For the text-containing cell, return its midpoint in (X, Y) coordinate format. 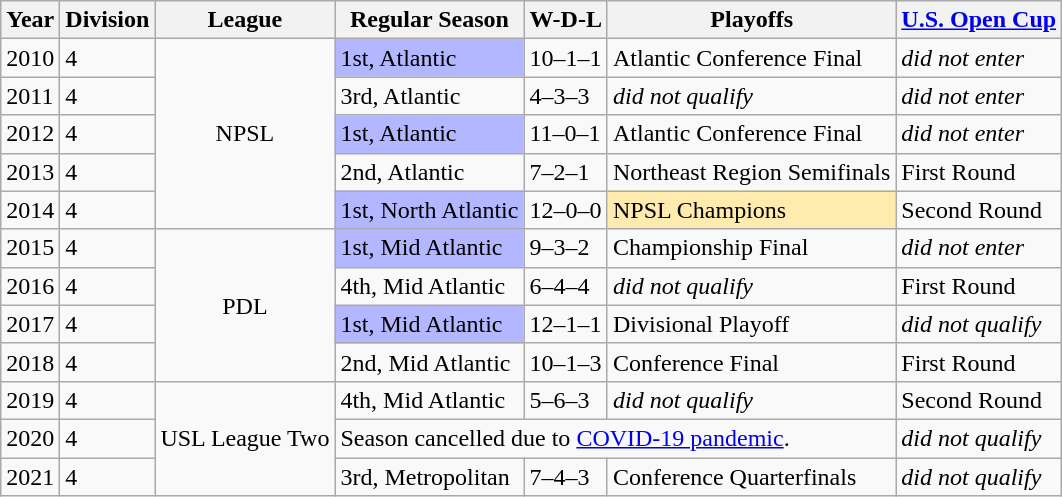
2nd, Mid Atlantic (430, 362)
2019 (30, 400)
9–3–2 (566, 248)
2015 (30, 248)
2021 (30, 477)
7–4–3 (566, 477)
2016 (30, 286)
NPSL (245, 134)
2011 (30, 96)
7–2–1 (566, 172)
2017 (30, 324)
2012 (30, 134)
10–1–1 (566, 58)
12–1–1 (566, 324)
2020 (30, 438)
12–0–0 (566, 210)
6–4–4 (566, 286)
10–1–3 (566, 362)
2010 (30, 58)
Conference Final (751, 362)
3rd, Metropolitan (430, 477)
W-D-L (566, 20)
11–0–1 (566, 134)
Division (108, 20)
Playoffs (751, 20)
NPSL Champions (751, 210)
U.S. Open Cup (979, 20)
League (245, 20)
3rd, Atlantic (430, 96)
2018 (30, 362)
USL League Two (245, 438)
Championship Final (751, 248)
1st, North Atlantic (430, 210)
PDL (245, 305)
2013 (30, 172)
Divisional Playoff (751, 324)
4–3–3 (566, 96)
Season cancelled due to COVID-19 pandemic. (616, 438)
Conference Quarterfinals (751, 477)
Regular Season (430, 20)
2nd, Atlantic (430, 172)
Year (30, 20)
5–6–3 (566, 400)
Northeast Region Semifinals (751, 172)
2014 (30, 210)
